Identify which cell holds the provided text, then report its (x, y) central coordinate. 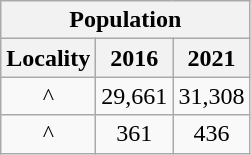
31,308 (212, 96)
2016 (134, 58)
436 (212, 134)
2021 (212, 58)
Population (126, 20)
361 (134, 134)
29,661 (134, 96)
Locality (48, 58)
